Return the [X, Y] coordinate for the center point of the cell that contains the specified text.  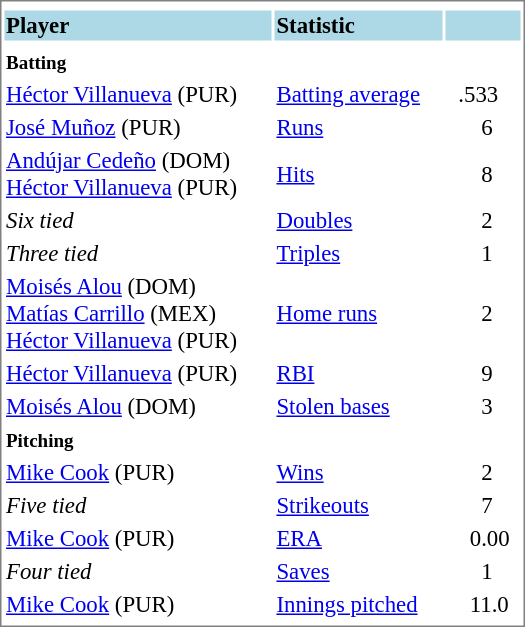
6 [482, 127]
ERA [359, 539]
Four tied [138, 571]
Five tied [138, 505]
Batting [138, 61]
Home runs [359, 314]
11.0 [482, 605]
Moisés Alou (DOM) [138, 407]
Strikeouts [359, 505]
RBI [359, 373]
Moisés Alou (DOM)Matías Carrillo (MEX)Héctor Villanueva (PUR) [138, 314]
Doubles [359, 221]
Statistic [359, 25]
Andújar Cedeño (DOM)Héctor Villanueva (PUR) [138, 174]
Wins [359, 473]
Batting average [359, 95]
Runs [359, 127]
Innings pitched [359, 605]
7 [482, 505]
Six tied [138, 221]
Triples [359, 253]
3 [482, 407]
8 [482, 174]
Hits [359, 174]
0.00 [482, 539]
Player [138, 25]
José Muñoz (PUR) [138, 127]
Three tied [138, 253]
Stolen bases [359, 407]
Pitching [138, 439]
.533 [482, 95]
Saves [359, 571]
9 [482, 373]
